Determine the [X, Y] coordinate at the center of the cell enclosing the given text.  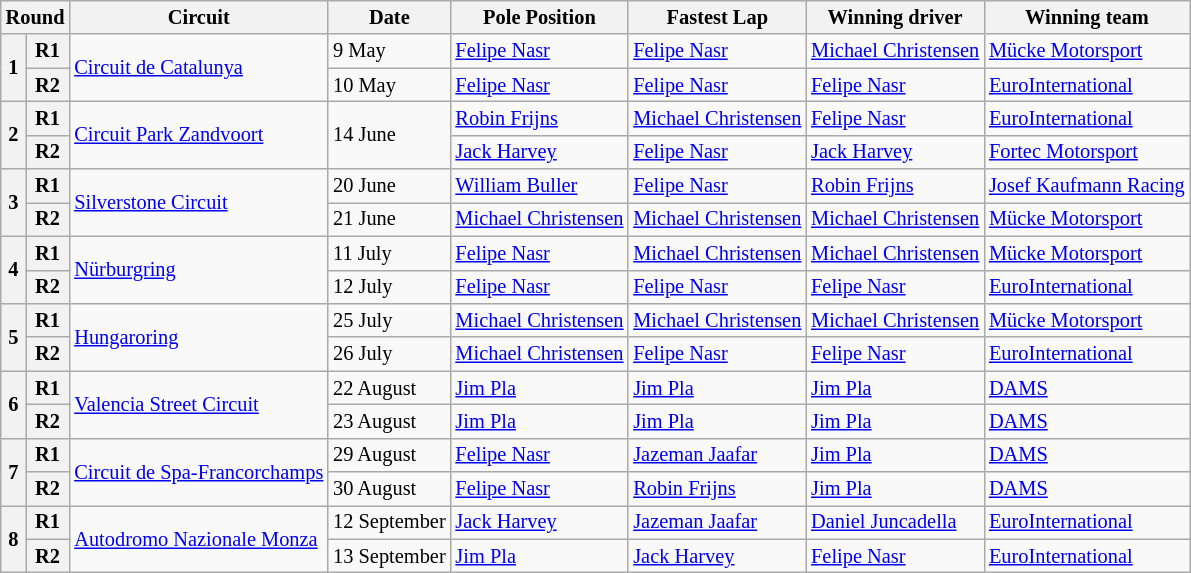
23 August [389, 421]
3 [14, 202]
30 August [389, 489]
2 [14, 134]
14 June [389, 134]
Circuit Park Zandvoort [198, 134]
25 July [389, 320]
Josef Kaufmann Racing [1087, 186]
Pole Position [540, 17]
Silverstone Circuit [198, 202]
Daniel Juncadella [895, 522]
1 [14, 68]
Circuit de Catalunya [198, 68]
Round [36, 17]
11 July [389, 253]
22 August [389, 388]
12 September [389, 522]
Autodromo Nazionale Monza [198, 538]
10 May [389, 85]
20 June [389, 186]
Winning team [1087, 17]
4 [14, 270]
6 [14, 404]
9 May [389, 51]
21 June [389, 219]
Winning driver [895, 17]
5 [14, 336]
Nürburgring [198, 270]
13 September [389, 556]
12 July [389, 287]
Valencia Street Circuit [198, 404]
26 July [389, 354]
Fortec Motorsport [1087, 152]
29 August [389, 455]
8 [14, 538]
Fastest Lap [717, 17]
Date [389, 17]
7 [14, 472]
Circuit [198, 17]
Circuit de Spa-Francorchamps [198, 472]
William Buller [540, 186]
Hungaroring [198, 336]
